Determine the [X, Y] coordinate at the center of the cell enclosing the given text.  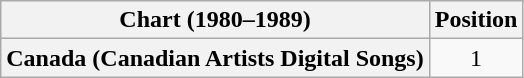
Position [476, 20]
Canada (Canadian Artists Digital Songs) [215, 58]
Chart (1980–1989) [215, 20]
1 [476, 58]
